Locate the cell with the specified text and output its [x, y] center coordinate. 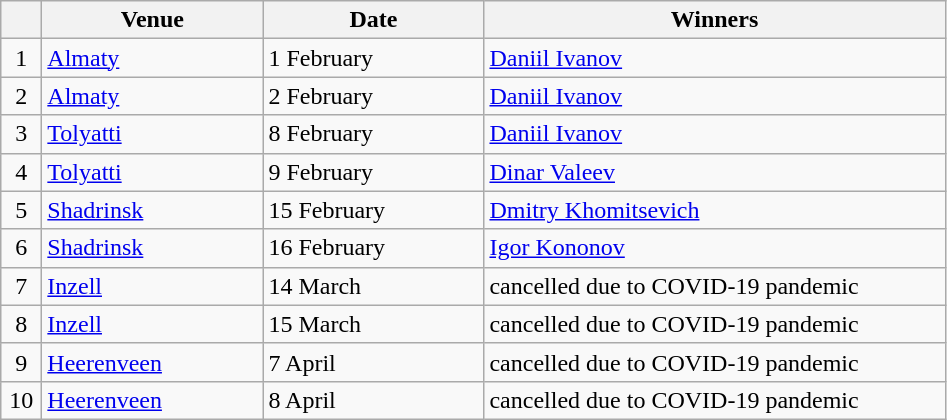
Dinar Valeev [714, 172]
Winners [714, 20]
8 February [374, 134]
9 February [374, 172]
7 [22, 286]
2 [22, 96]
8 April [374, 400]
9 [22, 362]
10 [22, 400]
2 February [374, 96]
4 [22, 172]
5 [22, 210]
15 February [374, 210]
1 February [374, 58]
1 [22, 58]
14 March [374, 286]
6 [22, 248]
15 March [374, 324]
8 [22, 324]
Dmitry Khomitsevich [714, 210]
16 February [374, 248]
3 [22, 134]
Venue [152, 20]
7 April [374, 362]
Igor Kononov [714, 248]
Date [374, 20]
